Locate the cell with the specified text and output its (X, Y) center coordinate. 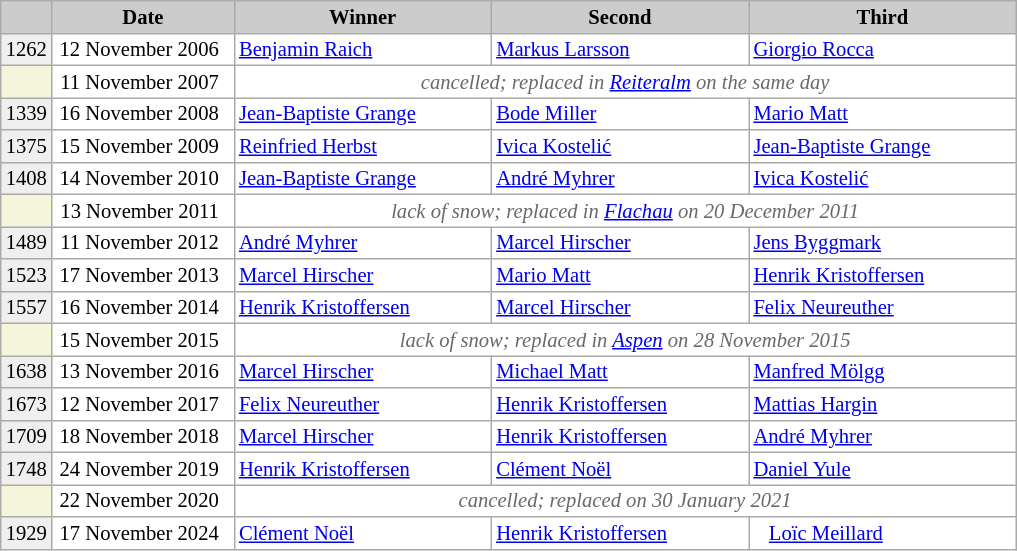
Reinfried Herbst (362, 146)
17 November 2013 (143, 274)
Michael Matt (620, 371)
Jens Byggmark (882, 242)
1638 (26, 371)
13 November 2011 (143, 210)
16 November 2014 (143, 307)
15 November 2009 (143, 146)
Markus Larsson (620, 49)
1262 (26, 49)
13 November 2016 (143, 371)
cancelled; replaced on 30 January 2021 (625, 500)
Third (882, 16)
11 November 2007 (143, 81)
16 November 2008 (143, 113)
14 November 2010 (143, 178)
cancelled; replaced in Reiteralm on the same day (625, 81)
Benjamin Raich (362, 49)
1489 (26, 242)
Bode Miller (620, 113)
Loïc Meillard (882, 532)
Date (143, 16)
1929 (26, 532)
24 November 2019 (143, 468)
1339 (26, 113)
lack of snow; replaced in Aspen on 28 November 2015 (625, 339)
Giorgio Rocca (882, 49)
1408 (26, 178)
Second (620, 16)
15 November 2015 (143, 339)
Mattias Hargin (882, 404)
12 November 2017 (143, 404)
1557 (26, 307)
12 November 2006 (143, 49)
18 November 2018 (143, 436)
1709 (26, 436)
22 November 2020 (143, 500)
11 November 2012 (143, 242)
1673 (26, 404)
Manfred Mölgg (882, 371)
Winner (362, 16)
1523 (26, 274)
Daniel Yule (882, 468)
1748 (26, 468)
17 November 2024 (143, 532)
1375 (26, 146)
lack of snow; replaced in Flachau on 20 December 2011 (625, 210)
